Locate the cell with the specified text and output its [X, Y] center coordinate. 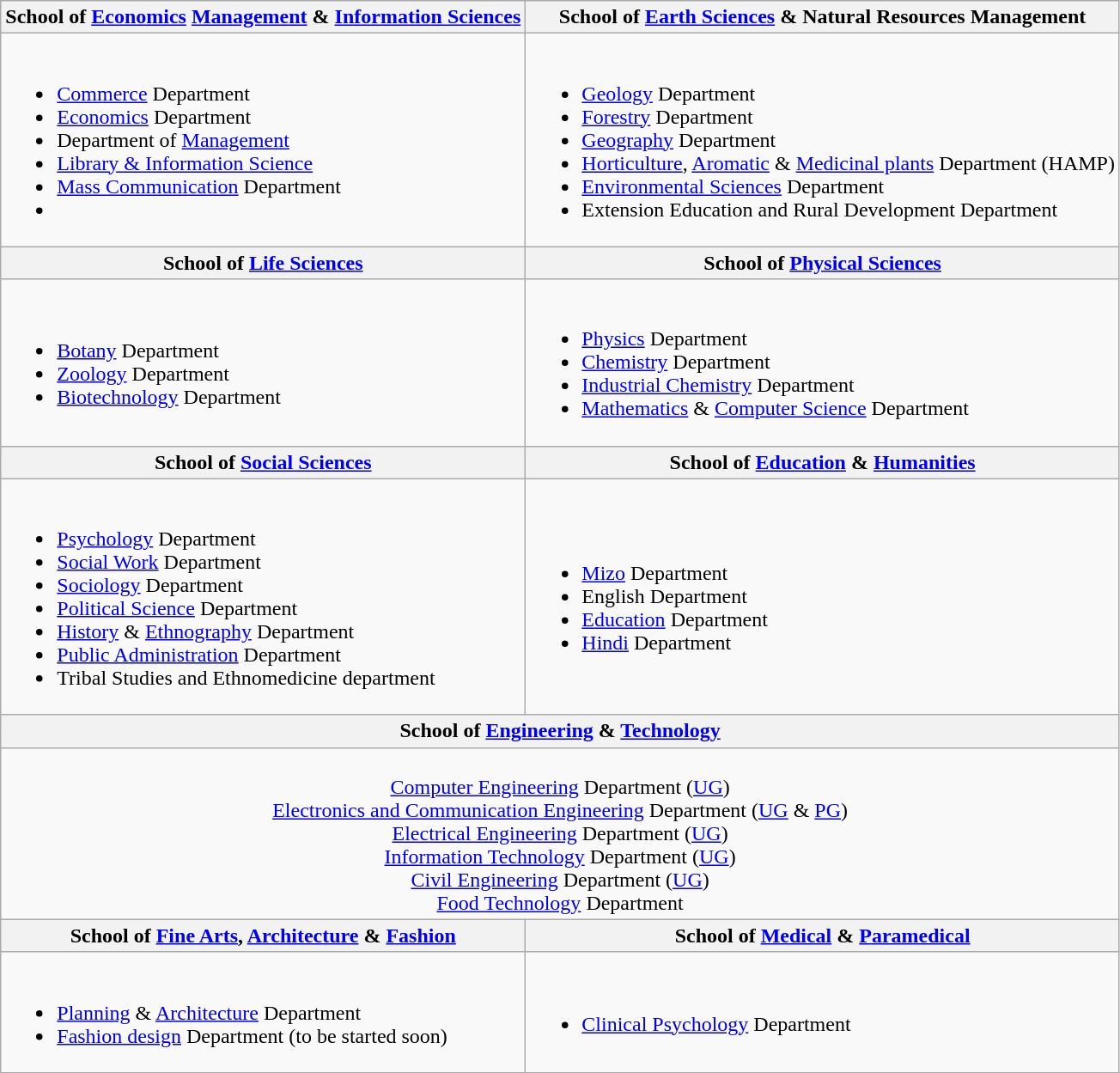
School of Life Sciences [263, 263]
School of Economics Management & Information Sciences [263, 17]
School of Engineering & Technology [560, 731]
School of Fine Arts, Architecture & Fashion [263, 936]
School of Physical Sciences [823, 263]
Mizo DepartmentEnglish DepartmentEducation DepartmentHindi Department [823, 596]
Commerce DepartmentEconomics DepartmentDepartment of ManagementLibrary & Information ScienceMass Communication Department [263, 140]
School of Earth Sciences & Natural Resources Management [823, 17]
School of Social Sciences [263, 462]
School of Education & Humanities [823, 462]
Physics DepartmentChemistry DepartmentIndustrial Chemistry DepartmentMathematics & Computer Science Department [823, 363]
Planning & Architecture DepartmentFashion design Department (to be started soon) [263, 1012]
School of Medical & Paramedical [823, 936]
Clinical Psychology Department [823, 1012]
Botany DepartmentZoology DepartmentBiotechnology Department [263, 363]
